Determine the [x, y] coordinate at the center of the cell enclosing the given text.  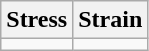
Stress [37, 20]
Strain [110, 20]
